Search for the cell housing the specified text and yield its [x, y] center coordinate. 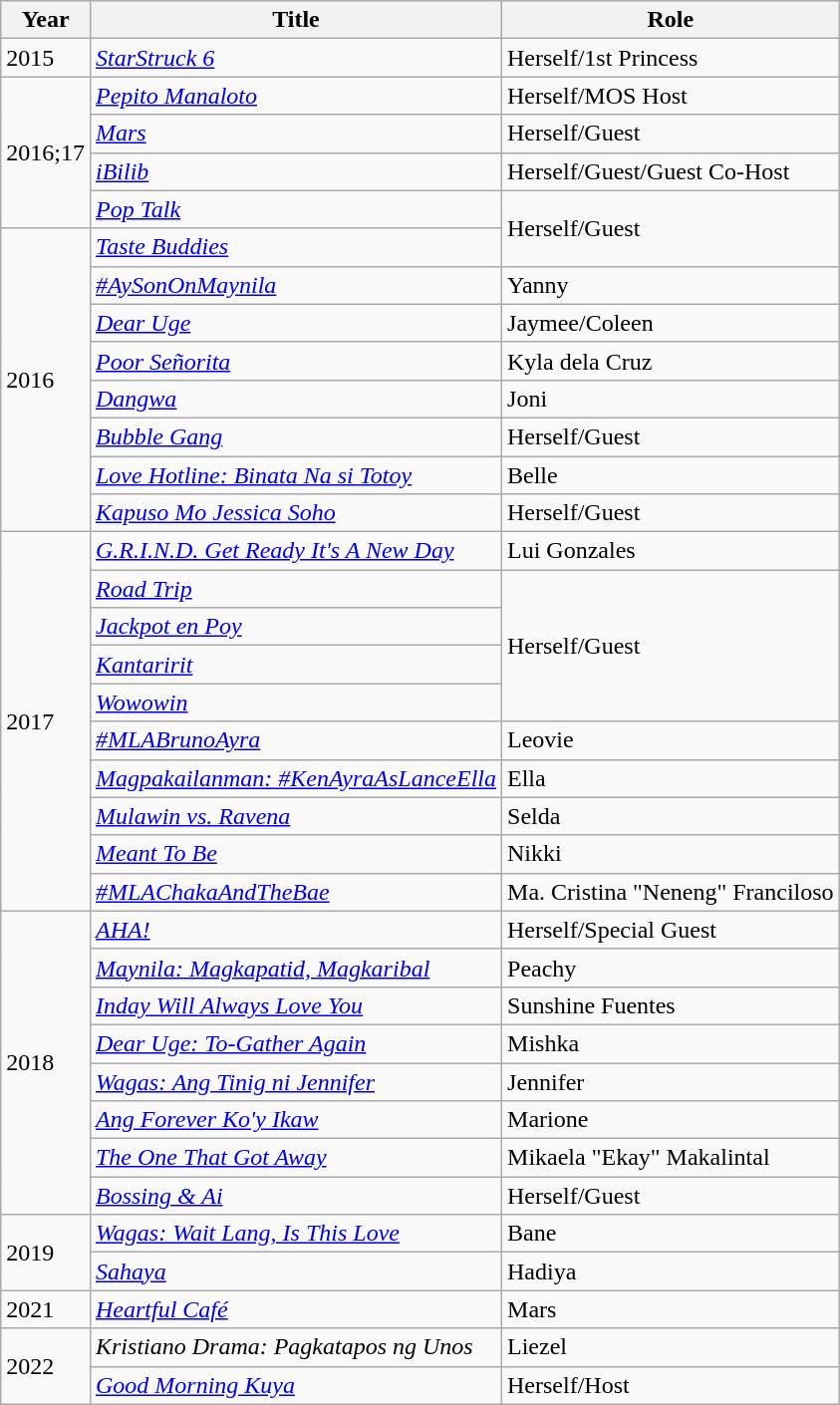
Herself/Special Guest [672, 930]
2017 [46, 721]
Herself/1st Princess [672, 58]
iBilib [295, 171]
Wagas: Wait Lang, Is This Love [295, 1234]
Herself/Host [672, 1385]
Mikaela "Ekay" Makalintal [672, 1158]
Kantaririt [295, 665]
Heartful Café [295, 1309]
Pop Talk [295, 209]
Wagas: Ang Tinig ni Jennifer [295, 1081]
Dangwa [295, 399]
Selda [672, 816]
Ella [672, 778]
Role [672, 20]
2019 [46, 1253]
Poor Señorita [295, 361]
Inday Will Always Love You [295, 1005]
Taste Buddies [295, 247]
2015 [46, 58]
G.R.I.N.D. Get Ready It's A New Day [295, 551]
2016;17 [46, 152]
2022 [46, 1366]
2021 [46, 1309]
Peachy [672, 968]
Wowowin [295, 702]
Kapuso Mo Jessica Soho [295, 513]
Bane [672, 1234]
Liezel [672, 1347]
2016 [46, 380]
Title [295, 20]
2018 [46, 1062]
Herself/Guest/Guest Co-Host [672, 171]
#AySonOnMaynila [295, 285]
Herself/MOS Host [672, 96]
Ma. Cristina "Neneng" Franciloso [672, 892]
Dear Uge: To-Gather Again [295, 1043]
Kristiano Drama: Pagkatapos ng Unos [295, 1347]
Love Hotline: Binata Na si Totoy [295, 475]
Leovie [672, 740]
Ang Forever Ko'y Ikaw [295, 1120]
Joni [672, 399]
The One That Got Away [295, 1158]
#MLABrunoAyra [295, 740]
Meant To Be [295, 854]
Good Morning Kuya [295, 1385]
Hadiya [672, 1271]
AHA! [295, 930]
Maynila: Magkapatid, Magkaribal [295, 968]
Belle [672, 475]
Yanny [672, 285]
Dear Uge [295, 323]
Bubble Gang [295, 436]
#MLAChakaAndTheBae [295, 892]
Jennifer [672, 1081]
Pepito Manaloto [295, 96]
Jackpot en Poy [295, 627]
Jaymee/Coleen [672, 323]
Kyla dela Cruz [672, 361]
Lui Gonzales [672, 551]
Sunshine Fuentes [672, 1005]
Mulawin vs. Ravena [295, 816]
Bossing & Ai [295, 1196]
StarStruck 6 [295, 58]
Nikki [672, 854]
Marione [672, 1120]
Mishka [672, 1043]
Sahaya [295, 1271]
Road Trip [295, 589]
Magpakailanman: #KenAyraAsLanceElla [295, 778]
Year [46, 20]
